Identify which cell holds the provided text, then report its [x, y] central coordinate. 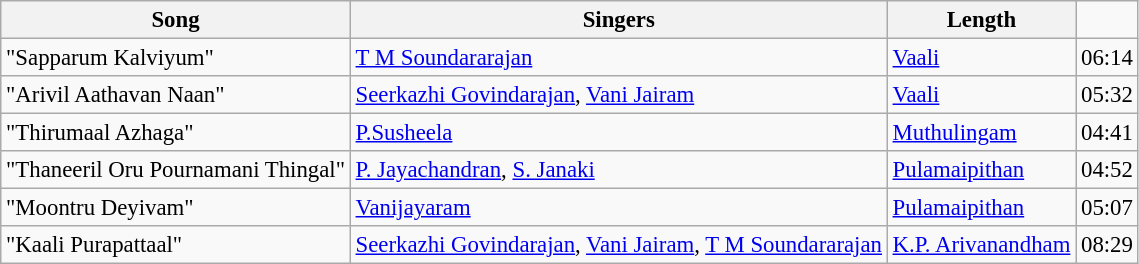
"Moontru Deyivam" [176, 208]
P. Jayachandran, S. Janaki [618, 170]
"Kaali Purapattaal" [176, 245]
Length [981, 20]
05:07 [1108, 208]
"Thaneeril Oru Pournamani Thingal" [176, 170]
Song [176, 20]
"Arivil Aathavan Naan" [176, 95]
T M Soundararajan [618, 58]
Seerkazhi Govindarajan, Vani Jairam [618, 95]
08:29 [1108, 245]
"Sapparum Kalviyum" [176, 58]
P.Susheela [618, 133]
K.P. Arivanandham [981, 245]
04:52 [1108, 170]
"Thirumaal Azhaga" [176, 133]
Seerkazhi Govindarajan, Vani Jairam, T M Soundararajan [618, 245]
06:14 [1108, 58]
04:41 [1108, 133]
Muthulingam [981, 133]
Vanijayaram [618, 208]
Singers [618, 20]
05:32 [1108, 95]
